Detect which cell encompasses the target text, then output its (x, y) center coordinate. 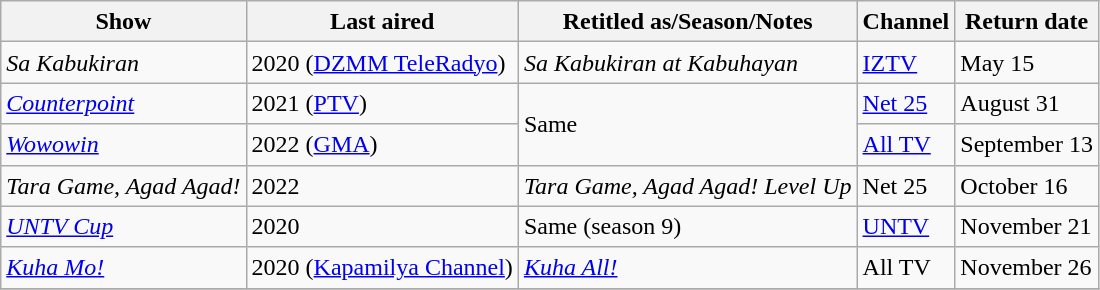
Kuha All! (688, 268)
October 16 (1027, 186)
November 21 (1027, 226)
Return date (1027, 22)
2020 (382, 226)
2022 (382, 186)
Same (688, 124)
November 26 (1027, 268)
Same (season 9) (688, 226)
IZTV (906, 62)
2020 (DZMM TeleRadyo) (382, 62)
2022 (GMA) (382, 144)
September 13 (1027, 144)
Tara Game, Agad Agad! (124, 186)
Retitled as/Season/Notes (688, 22)
Kuha Mo! (124, 268)
UNTV (906, 226)
Sa Kabukiran (124, 62)
Show (124, 22)
Last aired (382, 22)
August 31 (1027, 104)
Channel (906, 22)
Tara Game, Agad Agad! Level Up (688, 186)
Sa Kabukiran at Kabuhayan (688, 62)
2021 (PTV) (382, 104)
May 15 (1027, 62)
UNTV Cup (124, 226)
2020 (Kapamilya Channel) (382, 268)
Counterpoint (124, 104)
Wowowin (124, 144)
